Locate the cell with the specified text and output its (x, y) center coordinate. 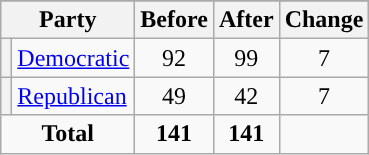
Republican (74, 96)
92 (174, 58)
99 (246, 58)
Change (324, 20)
Total (68, 134)
Before (174, 20)
After (246, 20)
Democratic (74, 58)
Party (68, 20)
49 (174, 96)
42 (246, 96)
